Find where the given text appears and provide that cell's center as (x, y) coordinate. 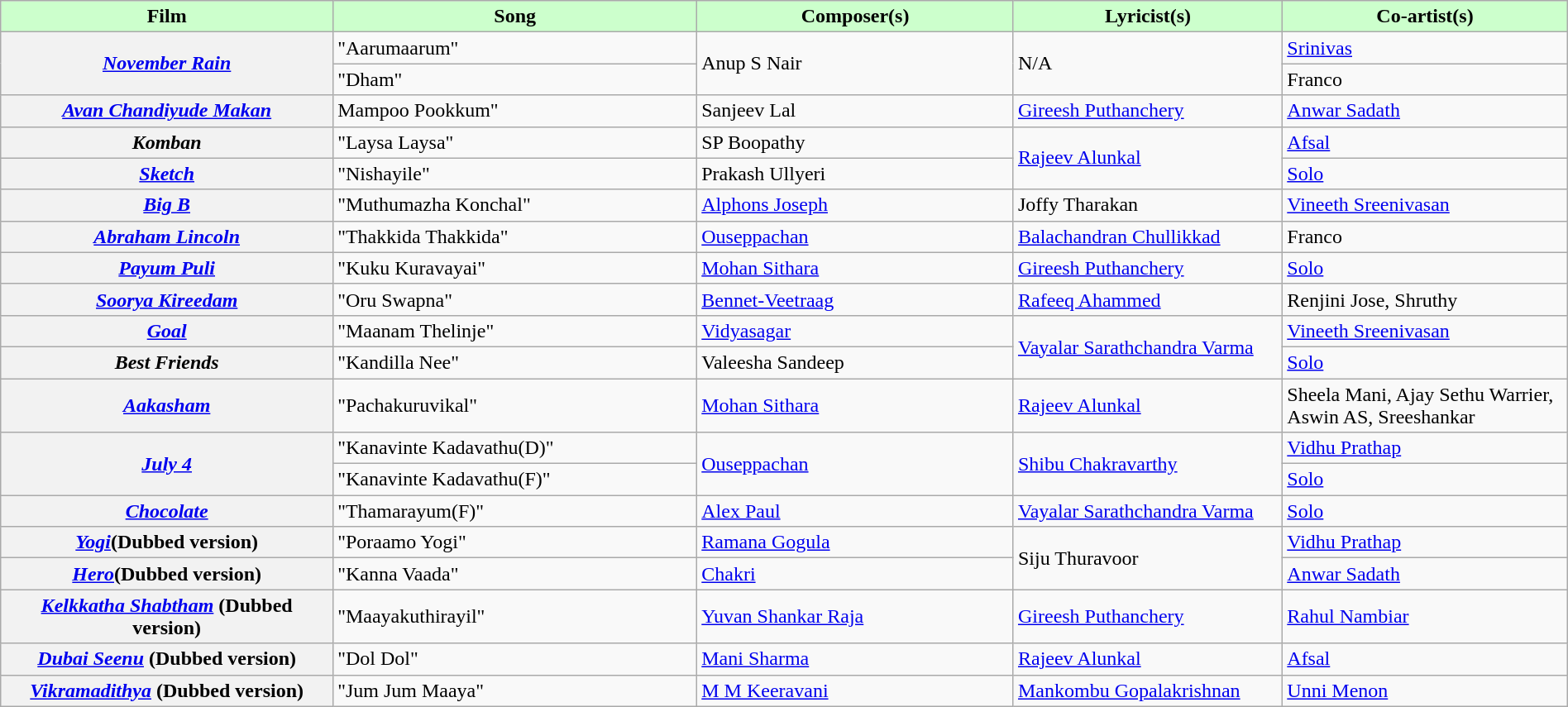
Composer(s) (855, 17)
"Jum Jum Maaya" (515, 690)
July 4 (167, 464)
Payum Puli (167, 268)
SP Boopathy (855, 142)
Srinivas (1425, 48)
Yuvan Shankar Raja (855, 617)
Prakash Ullyeri (855, 174)
"Pachakuruvikal" (515, 405)
Joffy Tharakan (1148, 205)
"Kanavinte Kadavathu(F)" (515, 480)
Rafeeq Ahammed (1148, 299)
"Kuku Kuravayai" (515, 268)
Lyricist(s) (1148, 17)
"Thamarayum(F)" (515, 511)
"Maayakuthirayil" (515, 617)
"Oru Swapna" (515, 299)
Dubai Seenu (Dubbed version) (167, 659)
Sheela Mani, Ajay Sethu Warrier, Aswin AS, Sreeshankar (1425, 405)
"Muthumazha Konchal" (515, 205)
Aakasham (167, 405)
Kelkkatha Shabtham (Dubbed version) (167, 617)
Abraham Lincoln (167, 236)
Bennet-Veetraag (855, 299)
"Thakkida Thakkida" (515, 236)
November Rain (167, 64)
"Kanavinte Kadavathu(D)" (515, 448)
Rahul Nambiar (1425, 617)
"Kandilla Nee" (515, 362)
Balachandran Chullikkad (1148, 236)
N/A (1148, 64)
Alphons Joseph (855, 205)
Valeesha Sandeep (855, 362)
Ramana Gogula (855, 542)
Big B (167, 205)
Komban (167, 142)
Sketch (167, 174)
Unni Menon (1425, 690)
Soorya Kireedam (167, 299)
"Maanam Thelinje" (515, 331)
Mampoo Pookkum" (515, 111)
Shibu Chakravarthy (1148, 464)
Mankombu Gopalakrishnan (1148, 690)
Yogi(Dubbed version) (167, 542)
Chakri (855, 574)
Avan Chandiyude Makan (167, 111)
M M Keeravani (855, 690)
"Nishayile" (515, 174)
Sanjeev Lal (855, 111)
Co-artist(s) (1425, 17)
Song (515, 17)
"Dol Dol" (515, 659)
"Dham" (515, 79)
Film (167, 17)
Best Friends (167, 362)
"Laysa Laysa" (515, 142)
Goal (167, 331)
Vikramadithya (Dubbed version) (167, 690)
Mani Sharma (855, 659)
"Kanna Vaada" (515, 574)
Chocolate (167, 511)
Hero(Dubbed version) (167, 574)
Alex Paul (855, 511)
Vidyasagar (855, 331)
"Poraamo Yogi" (515, 542)
Renjini Jose, Shruthy (1425, 299)
Anup S Nair (855, 64)
Siju Thuravoor (1148, 558)
"Aarumaarum" (515, 48)
